Pinpoint the cell where the given text exists, returning its (x, y) midpoint coordinate. 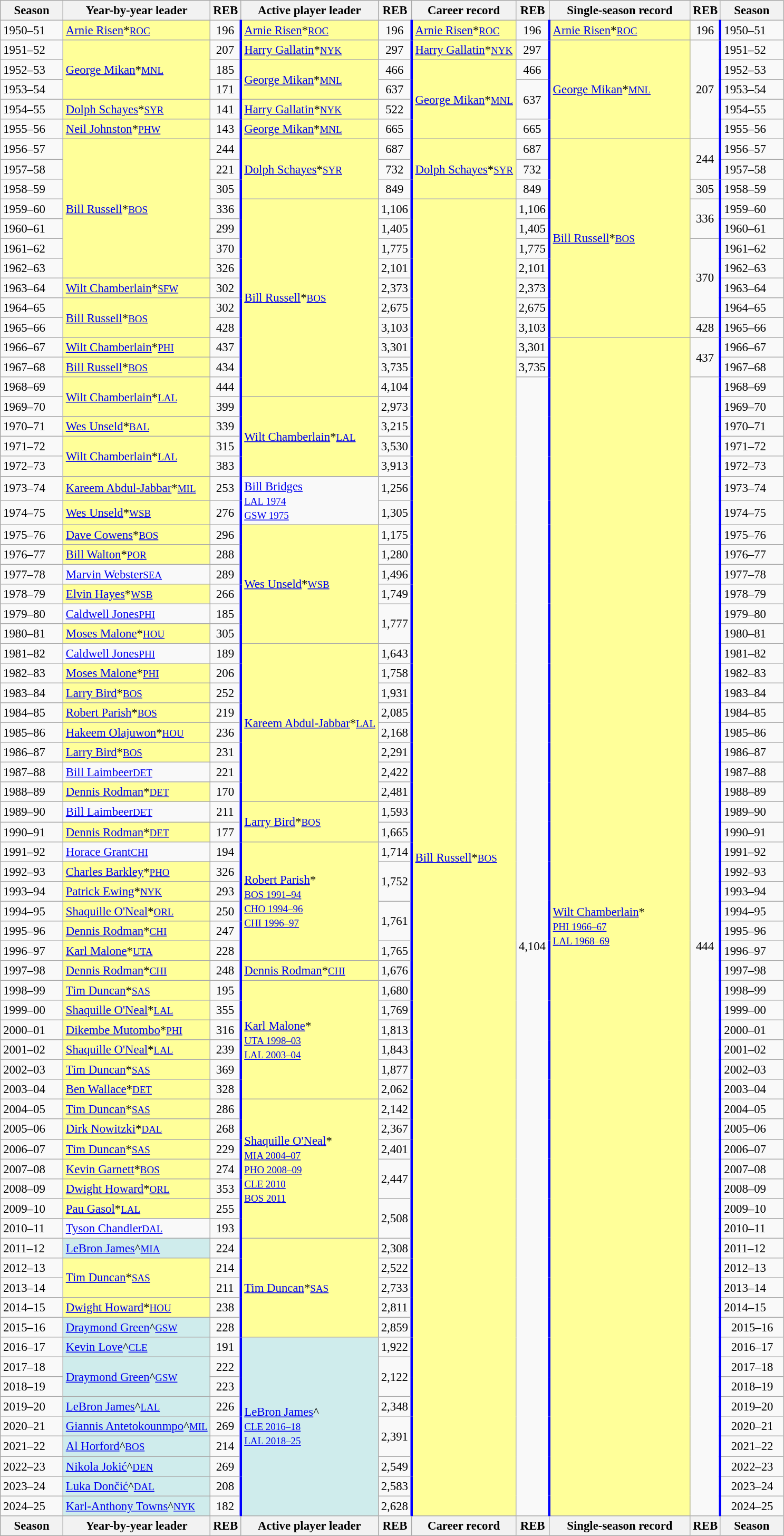
Karl-Anthony Towns^NYK (136, 1506)
Charles Barkley*PHO (136, 872)
296 (226, 535)
1,843 (394, 1050)
2,308 (394, 1248)
399 (226, 407)
1,175 (394, 535)
Neil Johnston*PHW (136, 129)
189 (226, 653)
1,931 (394, 693)
289 (226, 574)
Nikola Jokić^DEN (136, 1466)
Kareem Abdul-Jabbar*MIL (136, 488)
Kevin Love^CLE (136, 1347)
Karl Malone*UTA (136, 951)
1,280 (394, 554)
2,348 (394, 1407)
Dikembe Mutombo*PHI (136, 1030)
1,676 (394, 971)
2,481 (394, 793)
Kareem Abdul-Jabbar*LAL (309, 722)
Wes Unseld*BAL (136, 427)
Wilt Chamberlain*PHI 1966–67LAL 1968–69 (620, 926)
195 (226, 990)
383 (226, 467)
Ben Wallace*DET (136, 1089)
219 (226, 713)
Wilt Chamberlain*PHI (136, 347)
2,367 (394, 1129)
1,256 (394, 488)
Horace GrantCHI (136, 852)
1,877 (394, 1070)
177 (226, 832)
252 (226, 693)
316 (226, 1030)
1,813 (394, 1030)
143 (226, 129)
Bill Walton*POR (136, 554)
Al Horford^BOS (136, 1446)
1,752 (394, 882)
328 (226, 1089)
3,215 (394, 427)
2,085 (394, 713)
1,761 (394, 921)
224 (226, 1248)
268 (226, 1129)
1,665 (394, 832)
Tyson ChandlerDAL (136, 1229)
1,680 (394, 990)
LeBron James^CLE 2016–18LAL 2018–25 (309, 1426)
238 (226, 1308)
Dirk Nowitzki*DAL (136, 1129)
226 (226, 1407)
193 (226, 1229)
1,305 (394, 513)
353 (226, 1189)
Marvin WebsterSEA (136, 574)
1,777 (394, 623)
LeBron James^MIA (136, 1248)
286 (226, 1109)
Dwight Howard*ORL (136, 1189)
Moses Malone*PHI (136, 673)
1,765 (394, 951)
229 (226, 1149)
239 (226, 1050)
369 (226, 1070)
2,549 (394, 1466)
2,508 (394, 1218)
Dave Cowens*BOS (136, 535)
2,583 (394, 1486)
2,859 (394, 1328)
293 (226, 891)
223 (226, 1387)
222 (226, 1367)
1,758 (394, 673)
182 (226, 1506)
Karl Malone*UTA 1998–03LAL 2003–04 (309, 1040)
1,714 (394, 852)
315 (226, 447)
2,168 (394, 733)
276 (226, 513)
2,401 (394, 1149)
288 (226, 554)
2,062 (394, 1089)
Luka Dončić^DAL (136, 1486)
339 (226, 427)
141 (226, 110)
194 (226, 852)
355 (226, 1010)
Patrick Ewing*NYK (136, 891)
434 (226, 368)
Hakeem Olajuwon*HOU (136, 733)
2,122 (394, 1377)
Robert Parish*BOS 1991–94CHO 1994–96CHI 1996–97 (309, 901)
Giannis Antetokounmpo^MIL (136, 1426)
2,422 (394, 772)
274 (226, 1169)
191 (226, 1347)
171 (226, 90)
Dwight Howard*HOU (136, 1308)
2,973 (394, 407)
231 (226, 752)
1,496 (394, 574)
Shaquille O'Neal*MIA 2004–07PHO 2008–09CLE 2010BOS 2011 (309, 1168)
255 (226, 1209)
236 (226, 733)
2,142 (394, 1109)
206 (226, 673)
1,769 (394, 1010)
Bill BridgesLAL 1974GSW 1975 (309, 500)
2,291 (394, 752)
Robert Parish*BOS (136, 713)
Wilt Chamberlain*SFW (136, 288)
Moses Malone*HOU (136, 634)
253 (226, 488)
250 (226, 911)
299 (226, 228)
3,530 (394, 447)
3,913 (394, 467)
1,922 (394, 1347)
247 (226, 931)
522 (394, 110)
Pau Gasol*LAL (136, 1209)
248 (226, 971)
170 (226, 793)
266 (226, 594)
2,522 (394, 1268)
2,628 (394, 1506)
2,733 (394, 1288)
LeBron James^LAL (136, 1407)
2,811 (394, 1308)
Shaquille O'Neal*ORL (136, 911)
2,447 (394, 1179)
1,593 (394, 812)
208 (226, 1486)
1,643 (394, 653)
2,391 (394, 1436)
1,749 (394, 594)
Kevin Garnett*BOS (136, 1169)
Elvin Hayes*WSB (136, 594)
